From the cell containing the given text, extract its center point as [x, y] coordinate. 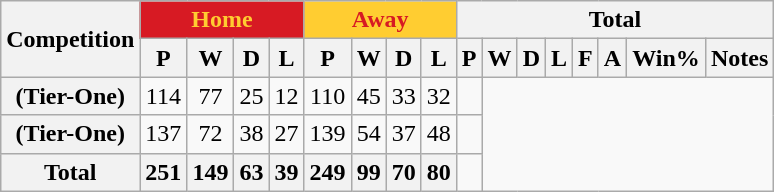
114 [164, 96]
70 [404, 172]
110 [328, 96]
39 [286, 172]
Win% [666, 58]
Competition [70, 39]
32 [438, 96]
45 [368, 96]
54 [368, 134]
A [612, 58]
Away [380, 20]
27 [286, 134]
25 [252, 96]
37 [404, 134]
99 [368, 172]
Home [222, 20]
251 [164, 172]
137 [164, 134]
Notes [739, 58]
139 [328, 134]
80 [438, 172]
38 [252, 134]
63 [252, 172]
F [586, 58]
77 [210, 96]
249 [328, 172]
72 [210, 134]
48 [438, 134]
33 [404, 96]
149 [210, 172]
12 [286, 96]
